Return [X, Y] of the center of cell containing provided text 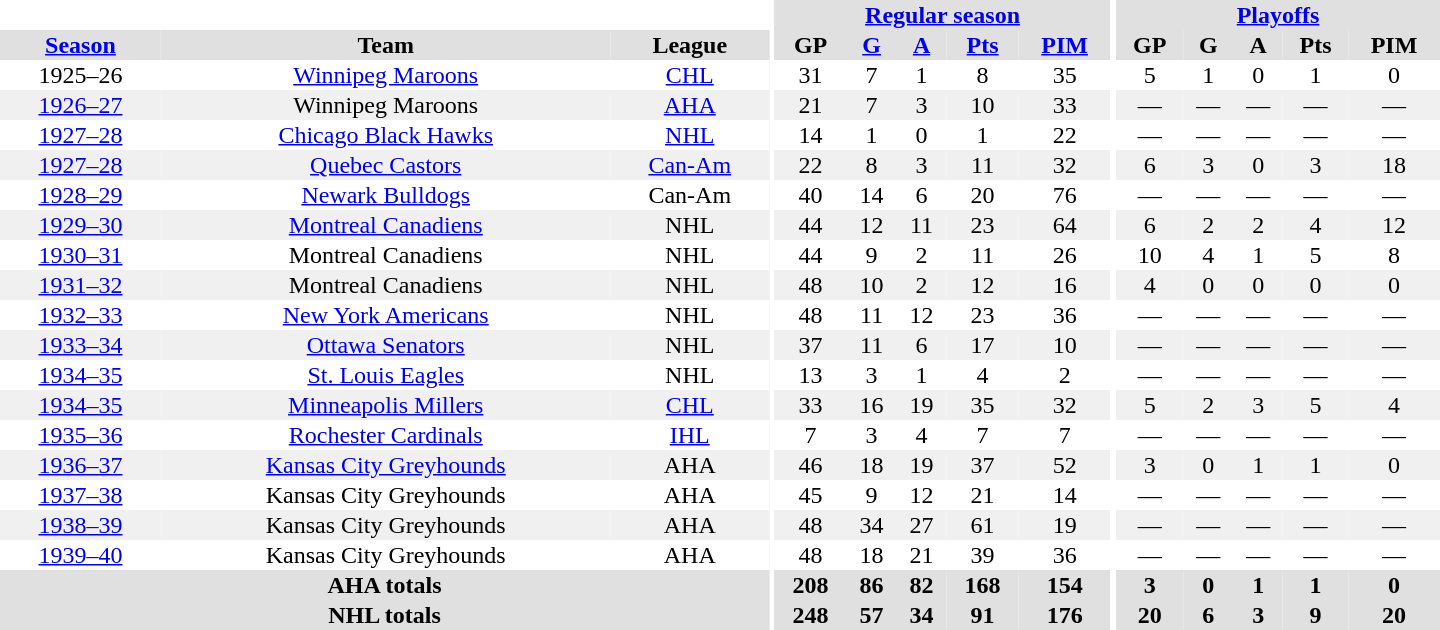
1932–33 [80, 315]
86 [872, 585]
61 [983, 525]
Rochester Cardinals [386, 435]
Newark Bulldogs [386, 195]
Playoffs [1278, 15]
248 [811, 615]
31 [811, 75]
Quebec Castors [386, 165]
208 [811, 585]
League [689, 45]
Minneapolis Millers [386, 405]
1938–39 [80, 525]
17 [983, 345]
82 [922, 585]
46 [811, 465]
45 [811, 495]
39 [983, 555]
176 [1065, 615]
Regular season [943, 15]
Season [80, 45]
91 [983, 615]
40 [811, 195]
1929–30 [80, 225]
154 [1065, 585]
1926–27 [80, 105]
Ottawa Senators [386, 345]
1931–32 [80, 285]
26 [1065, 255]
57 [872, 615]
1939–40 [80, 555]
64 [1065, 225]
1930–31 [80, 255]
13 [811, 375]
168 [983, 585]
1928–29 [80, 195]
1935–36 [80, 435]
New York Americans [386, 315]
1936–37 [80, 465]
AHA totals [384, 585]
1933–34 [80, 345]
IHL [689, 435]
Team [386, 45]
NHL totals [384, 615]
1937–38 [80, 495]
27 [922, 525]
52 [1065, 465]
76 [1065, 195]
Chicago Black Hawks [386, 135]
St. Louis Eagles [386, 375]
1925–26 [80, 75]
